From the cell containing the given text, extract its center point as [X, Y] coordinate. 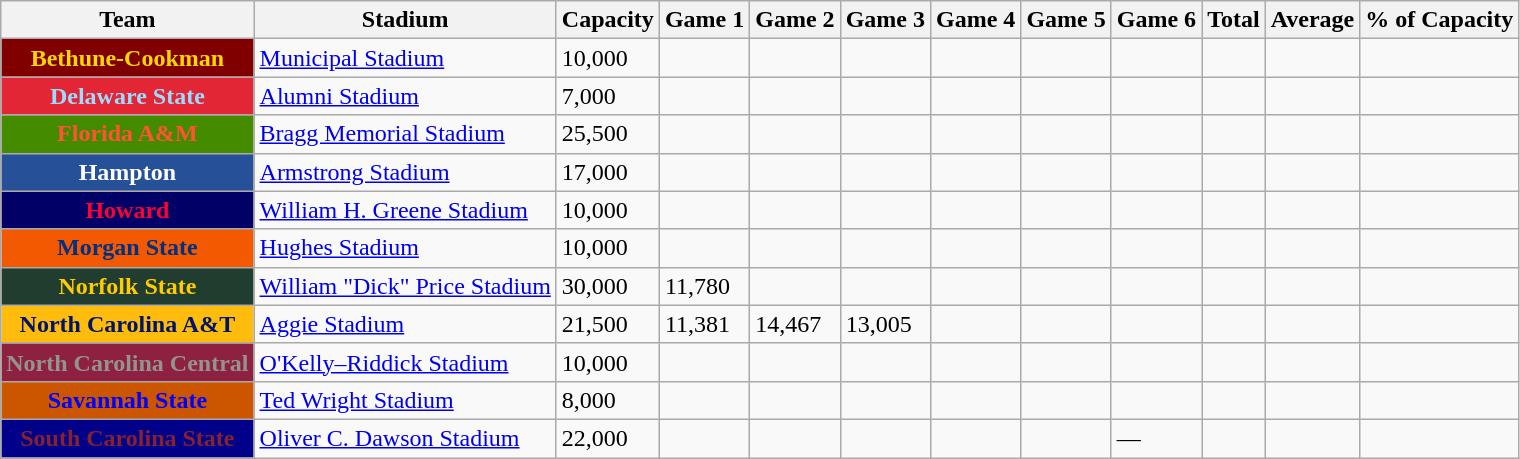
Team [128, 20]
Ted Wright Stadium [405, 400]
11,780 [704, 286]
8,000 [608, 400]
Game 3 [885, 20]
North Carolina A&T [128, 324]
Stadium [405, 20]
Total [1234, 20]
Capacity [608, 20]
Armstrong Stadium [405, 172]
25,500 [608, 134]
Game 2 [795, 20]
Oliver C. Dawson Stadium [405, 438]
Hughes Stadium [405, 248]
O'Kelly–Riddick Stadium [405, 362]
Howard [128, 210]
Game 4 [976, 20]
13,005 [885, 324]
Aggie Stadium [405, 324]
— [1156, 438]
Alumni Stadium [405, 96]
22,000 [608, 438]
Morgan State [128, 248]
Game 6 [1156, 20]
21,500 [608, 324]
Norfolk State [128, 286]
Savannah State [128, 400]
William "Dick" Price Stadium [405, 286]
% of Capacity [1440, 20]
Bragg Memorial Stadium [405, 134]
Game 1 [704, 20]
William H. Greene Stadium [405, 210]
14,467 [795, 324]
Average [1312, 20]
Municipal Stadium [405, 58]
South Carolina State [128, 438]
30,000 [608, 286]
Bethune-Cookman [128, 58]
17,000 [608, 172]
11,381 [704, 324]
Delaware State [128, 96]
Hampton [128, 172]
Florida A&M [128, 134]
North Carolina Central [128, 362]
7,000 [608, 96]
Game 5 [1066, 20]
